Pinpoint the cell where the given text exists, returning its (X, Y) midpoint coordinate. 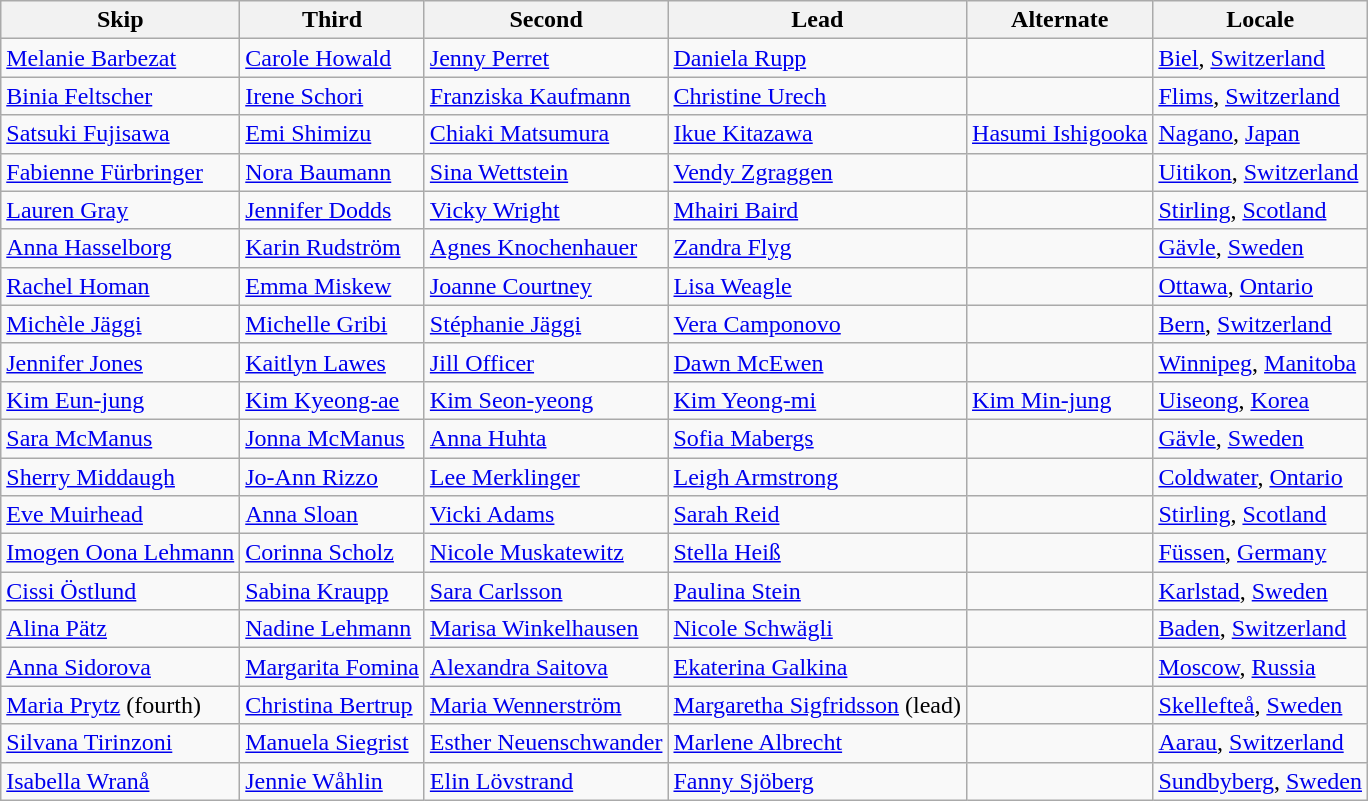
Ottawa, Ontario (1260, 286)
Winnipeg, Manitoba (1260, 362)
Fanny Sjöberg (818, 781)
Esther Neuenschwander (546, 743)
Lauren Gray (120, 210)
Vicky Wright (546, 210)
Anna Hasselborg (120, 248)
Carole Howald (332, 58)
Ekaterina Galkina (818, 667)
Sabina Kraupp (332, 591)
Sarah Reid (818, 515)
Sherry Middaugh (120, 477)
Alexandra Saitova (546, 667)
Maria Wennerström (546, 705)
Emi Shimizu (332, 134)
Manuela Siegrist (332, 743)
Satsuki Fujisawa (120, 134)
Biel, Switzerland (1260, 58)
Nicole Schwägli (818, 629)
Flims, Switzerland (1260, 96)
Corinna Scholz (332, 553)
Margaretha Sigfridsson (lead) (818, 705)
Dawn McEwen (818, 362)
Moscow, Russia (1260, 667)
Anna Huhta (546, 438)
Cissi Östlund (120, 591)
Emma Miskew (332, 286)
Füssen, Germany (1260, 553)
Sundbyberg, Sweden (1260, 781)
Jenny Perret (546, 58)
Alina Pätz (120, 629)
Jennie Wåhlin (332, 781)
Kim Yeong-mi (818, 400)
Lead (818, 20)
Rachel Homan (120, 286)
Sina Wettstein (546, 172)
Sofia Mabergs (818, 438)
Lisa Weagle (818, 286)
Christina Bertrup (332, 705)
Daniela Rupp (818, 58)
Isabella Wranå (120, 781)
Jonna McManus (332, 438)
Vera Camponovo (818, 324)
Imogen Oona Lehmann (120, 553)
Anna Sloan (332, 515)
Fabienne Fürbringer (120, 172)
Stella Heiß (818, 553)
Binia Feltscher (120, 96)
Jill Officer (546, 362)
Kaitlyn Lawes (332, 362)
Karin Rudström (332, 248)
Second (546, 20)
Uiseong, Korea (1260, 400)
Third (332, 20)
Lee Merklinger (546, 477)
Jennifer Dodds (332, 210)
Chiaki Matsumura (546, 134)
Kim Eun-jung (120, 400)
Elin Lövstrand (546, 781)
Christine Urech (818, 96)
Joanne Courtney (546, 286)
Bern, Switzerland (1260, 324)
Skellefteå, Sweden (1260, 705)
Kim Seon-yeong (546, 400)
Coldwater, Ontario (1260, 477)
Alternate (1060, 20)
Michèle Jäggi (120, 324)
Irene Schori (332, 96)
Nora Baumann (332, 172)
Nadine Lehmann (332, 629)
Silvana Tirinzoni (120, 743)
Nicole Muskatewitz (546, 553)
Kim Kyeong-ae (332, 400)
Franziska Kaufmann (546, 96)
Uitikon, Switzerland (1260, 172)
Vendy Zgraggen (818, 172)
Marisa Winkelhausen (546, 629)
Kim Min-jung (1060, 400)
Agnes Knochenhauer (546, 248)
Jo-Ann Rizzo (332, 477)
Nagano, Japan (1260, 134)
Vicki Adams (546, 515)
Paulina Stein (818, 591)
Baden, Switzerland (1260, 629)
Ikue Kitazawa (818, 134)
Sara McManus (120, 438)
Locale (1260, 20)
Hasumi Ishigooka (1060, 134)
Maria Prytz (fourth) (120, 705)
Skip (120, 20)
Stéphanie Jäggi (546, 324)
Melanie Barbezat (120, 58)
Sara Carlsson (546, 591)
Marlene Albrecht (818, 743)
Jennifer Jones (120, 362)
Mhairi Baird (818, 210)
Margarita Fomina (332, 667)
Eve Muirhead (120, 515)
Zandra Flyg (818, 248)
Karlstad, Sweden (1260, 591)
Aarau, Switzerland (1260, 743)
Leigh Armstrong (818, 477)
Anna Sidorova (120, 667)
Michelle Gribi (332, 324)
